Scan for the cell matching the given text and deliver its [X, Y] coordinate at center. 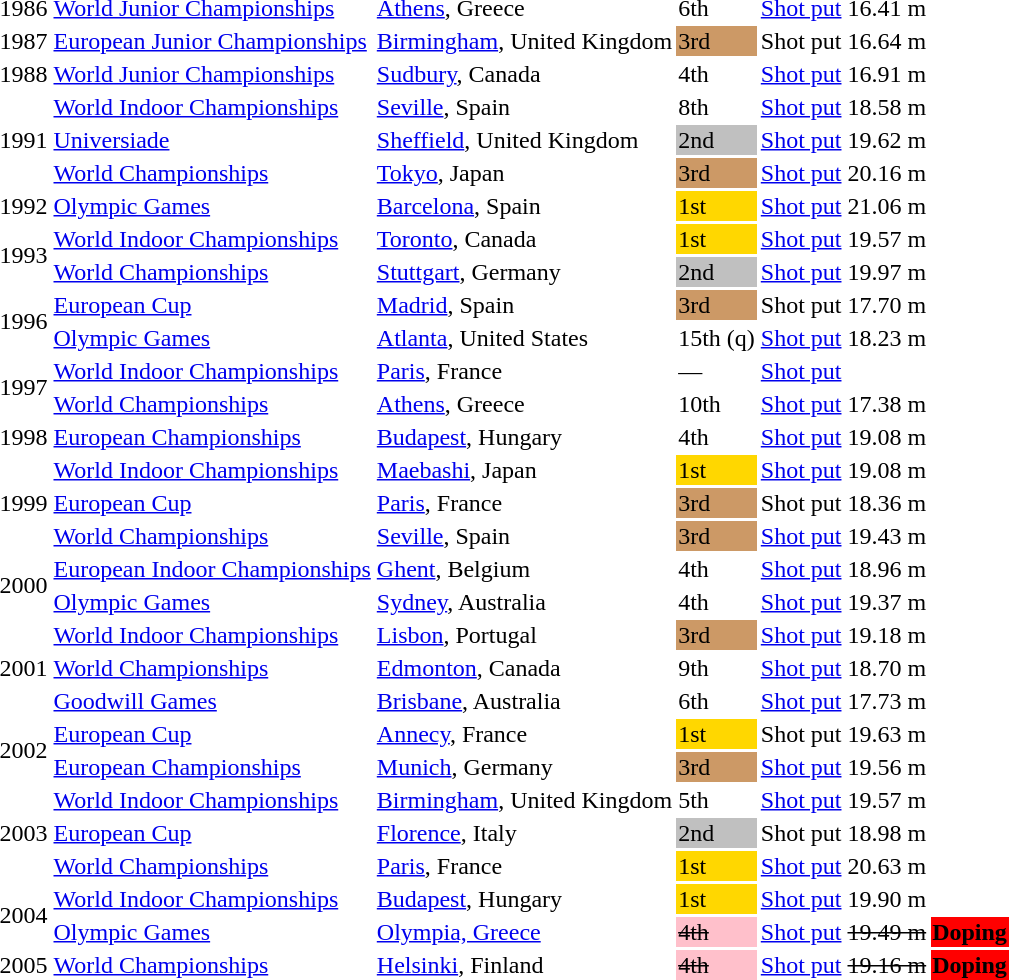
19.62 m [887, 140]
18.98 m [887, 833]
Maebashi, Japan [524, 470]
18.70 m [887, 668]
17.70 m [887, 305]
19.63 m [887, 734]
Athens, Greece [524, 404]
18.96 m [887, 569]
Stuttgart, Germany [524, 272]
Brisbane, Australia [524, 701]
17.38 m [887, 404]
Florence, Italy [524, 833]
19.37 m [887, 602]
19.56 m [887, 767]
19.16 m [887, 965]
18.36 m [887, 503]
8th [717, 107]
16.91 m [887, 74]
Edmonton, Canada [524, 668]
World Junior Championships [212, 74]
Sheffield, United Kingdom [524, 140]
10th [717, 404]
Tokyo, Japan [524, 173]
Sudbury, Canada [524, 74]
Annecy, France [524, 734]
Ghent, Belgium [524, 569]
Goodwill Games [212, 701]
Helsinki, Finland [524, 965]
Madrid, Spain [524, 305]
Olympia, Greece [524, 932]
Lisbon, Portugal [524, 635]
19.49 m [887, 932]
17.73 m [887, 701]
19.90 m [887, 899]
18.23 m [887, 338]
19.43 m [887, 536]
Atlanta, United States [524, 338]
Universiade [212, 140]
5th [717, 800]
21.06 m [887, 206]
18.58 m [887, 107]
Sydney, Australia [524, 602]
Toronto, Canada [524, 239]
European Junior Championships [212, 41]
19.97 m [887, 272]
6th [717, 701]
15th (q) [717, 338]
— [717, 371]
Munich, Germany [524, 767]
Barcelona, Spain [524, 206]
20.63 m [887, 866]
9th [717, 668]
20.16 m [887, 173]
16.64 m [887, 41]
19.18 m [887, 635]
European Indoor Championships [212, 569]
